Capture the cell that displays the provided text and extract its (x, y) central coordinate. 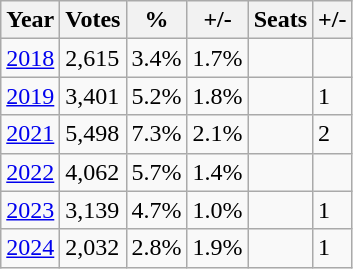
1.9% (218, 248)
2,032 (93, 248)
2.1% (218, 134)
1.0% (218, 210)
2,615 (93, 58)
4.7% (156, 210)
Votes (93, 20)
1.8% (218, 96)
3,139 (93, 210)
7.3% (156, 134)
3,401 (93, 96)
2018 (30, 58)
1.4% (218, 172)
1.7% (218, 58)
% (156, 20)
4,062 (93, 172)
Year (30, 20)
5.7% (156, 172)
2.8% (156, 248)
Seats (280, 20)
2019 (30, 96)
5.2% (156, 96)
2021 (30, 134)
2023 (30, 210)
3.4% (156, 58)
2022 (30, 172)
2 (332, 134)
2024 (30, 248)
5,498 (93, 134)
